From the cell containing the given text, extract its center point as [x, y] coordinate. 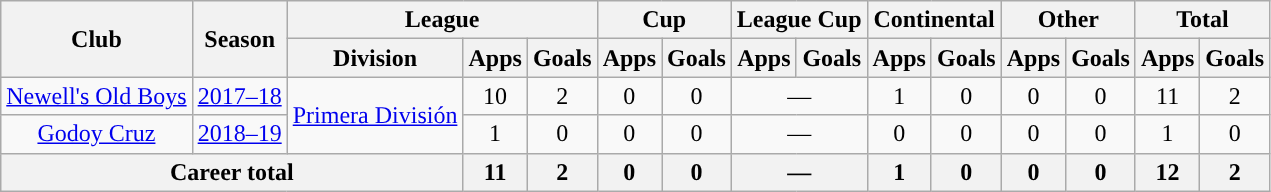
2018–19 [240, 134]
Cup [664, 20]
Newell's Old Boys [96, 96]
Continental [934, 20]
Other [1068, 20]
Club [96, 39]
Season [240, 39]
2017–18 [240, 96]
Career total [232, 172]
Total [1202, 20]
Godoy Cruz [96, 134]
10 [495, 96]
League [442, 20]
12 [1167, 172]
Primera División [375, 115]
League Cup [799, 20]
Division [375, 58]
